Detect which cell encompasses the target text, then output its (x, y) center coordinate. 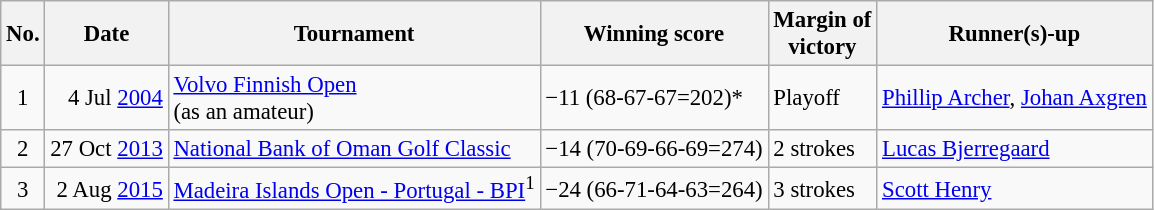
Lucas Bjerregaard (1014, 149)
Volvo Finnish Open(as an amateur) (354, 98)
3 (23, 189)
3 strokes (822, 189)
Phillip Archer, Johan Axgren (1014, 98)
2 Aug 2015 (106, 189)
1 (23, 98)
No. (23, 34)
Date (106, 34)
Runner(s)-up (1014, 34)
2 strokes (822, 149)
−24 (66-71-64-63=264) (654, 189)
Tournament (354, 34)
Winning score (654, 34)
Margin ofvictory (822, 34)
Playoff (822, 98)
−11 (68-67-67=202)* (654, 98)
National Bank of Oman Golf Classic (354, 149)
4 Jul 2004 (106, 98)
2 (23, 149)
Scott Henry (1014, 189)
−14 (70-69-66-69=274) (654, 149)
Madeira Islands Open - Portugal - BPI1 (354, 189)
27 Oct 2013 (106, 149)
